Capture the cell that displays the provided text and extract its [X, Y] central coordinate. 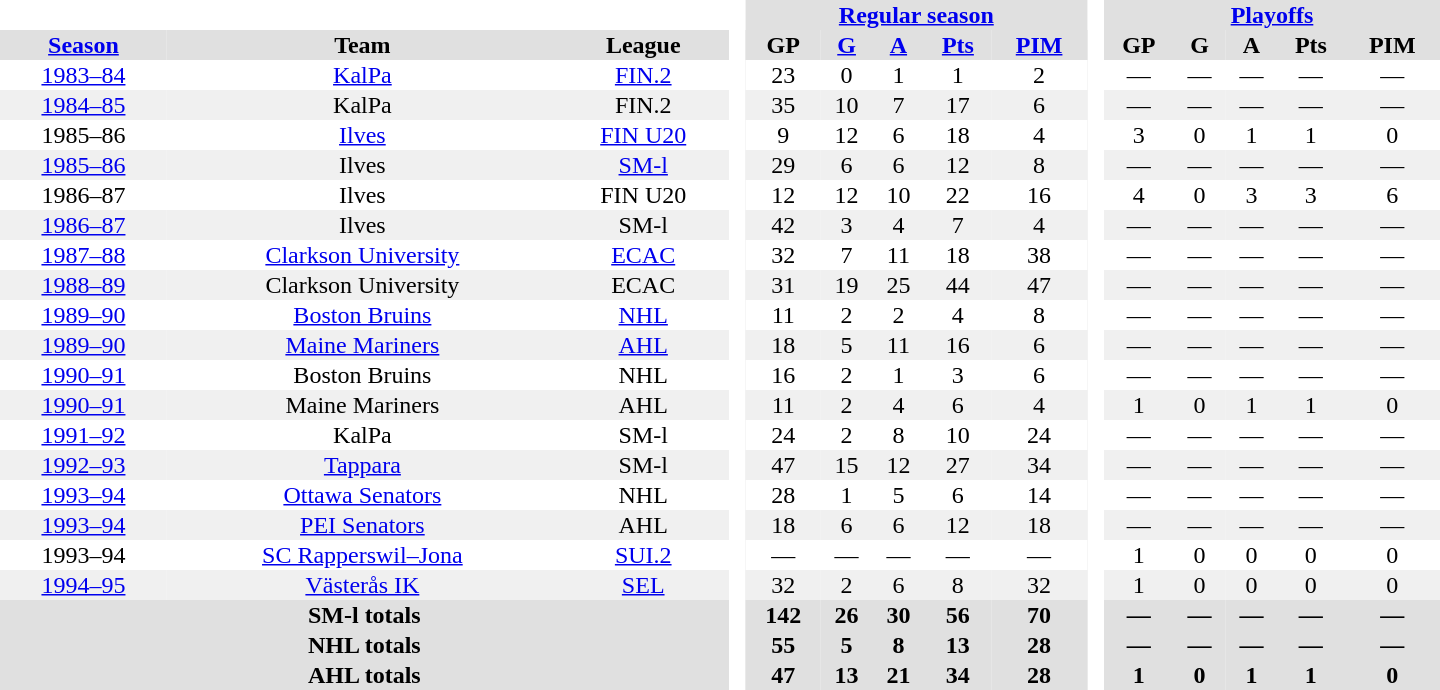
Ottawa Senators [362, 495]
17 [958, 105]
55 [784, 645]
15 [847, 465]
Season [84, 45]
Västerås IK [362, 585]
1988–89 [84, 285]
Team [362, 45]
League [644, 45]
29 [784, 165]
PEI Senators [362, 525]
70 [1038, 615]
SEL [644, 585]
1987–88 [84, 255]
44 [958, 285]
21 [899, 675]
NHL totals [364, 645]
1983–84 [84, 75]
SM-l totals [364, 615]
142 [784, 615]
31 [784, 285]
1994–95 [84, 585]
Playoffs [1272, 15]
SC Rapperswil–Jona [362, 555]
26 [847, 615]
1984–85 [84, 105]
Regular season [916, 15]
Tappara [362, 465]
27 [958, 465]
30 [899, 615]
56 [958, 615]
9 [784, 135]
SUI.2 [644, 555]
35 [784, 105]
23 [784, 75]
AHL totals [364, 675]
42 [784, 225]
38 [1038, 255]
14 [1038, 495]
25 [899, 285]
19 [847, 285]
1992–93 [84, 465]
22 [958, 195]
1991–92 [84, 435]
